Detect which cell encompasses the target text, then output its [X, Y] center coordinate. 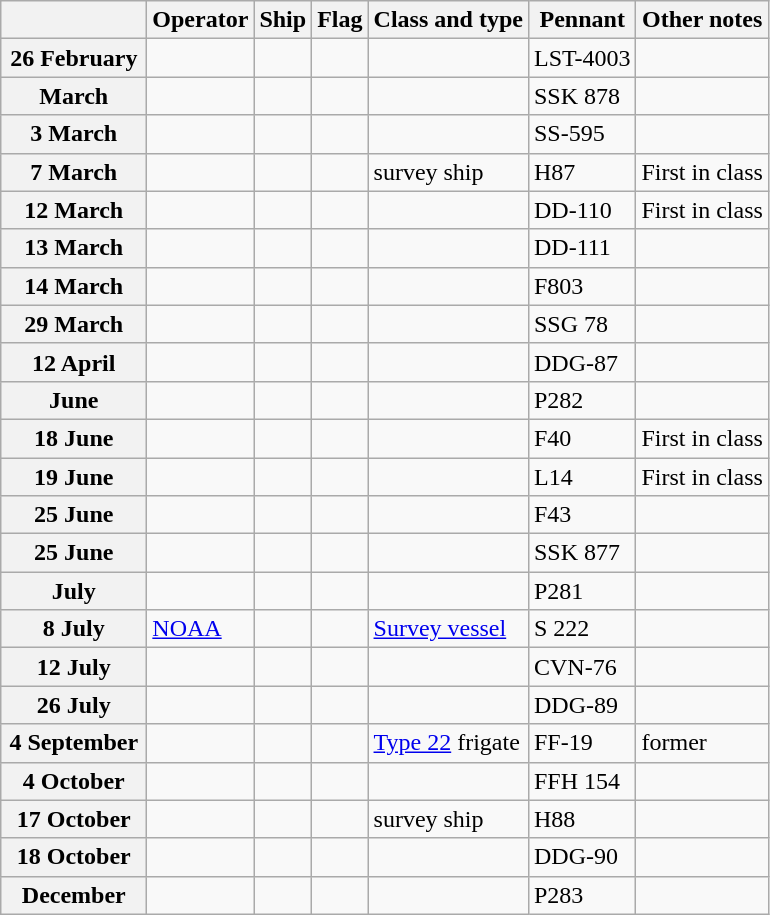
FF-19 [582, 743]
LST-4003 [582, 58]
Survey vessel [448, 629]
SSK 877 [582, 553]
L14 [582, 477]
Class and type [448, 20]
F803 [582, 286]
Type 22 frigate [448, 743]
F40 [582, 438]
18 October [74, 857]
DD-110 [582, 210]
12 March [74, 210]
P281 [582, 591]
March [74, 96]
December [74, 895]
NOAA [200, 629]
F43 [582, 515]
DDG-87 [582, 362]
H88 [582, 819]
Pennant [582, 20]
June [74, 400]
26 February [74, 58]
19 June [74, 477]
former [702, 743]
Operator [200, 20]
Ship [283, 20]
July [74, 591]
3 March [74, 134]
SSK 878 [582, 96]
FFH 154 [582, 781]
SSG 78 [582, 324]
CVN-76 [582, 667]
7 March [74, 172]
P282 [582, 400]
4 September [74, 743]
14 March [74, 286]
13 March [74, 248]
DD-111 [582, 248]
17 October [74, 819]
12 April [74, 362]
DDG-90 [582, 857]
S 222 [582, 629]
SS-595 [582, 134]
P283 [582, 895]
12 July [74, 667]
26 July [74, 705]
Other notes [702, 20]
DDG-89 [582, 705]
Flag [340, 20]
4 October [74, 781]
29 March [74, 324]
8 July [74, 629]
18 June [74, 438]
H87 [582, 172]
